Output the (x, y) coordinate of the center of the cell containing the given text.  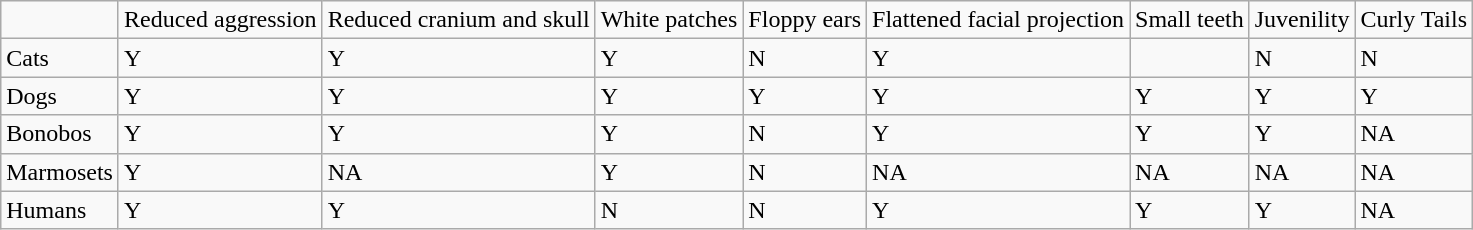
Juvenility (1302, 20)
Floppy ears (805, 20)
Cats (60, 58)
Dogs (60, 96)
Humans (60, 210)
Curly Tails (1414, 20)
Reduced aggression (220, 20)
Flattened facial projection (998, 20)
Reduced cranium and skull (458, 20)
White patches (669, 20)
Marmosets (60, 172)
Small teeth (1190, 20)
Bonobos (60, 134)
